Return the (x, y) coordinate for the center point of the cell that contains the specified text.  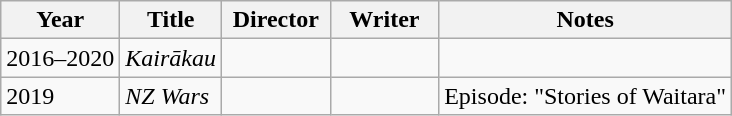
Episode: "Stories of Waitara" (586, 96)
2019 (60, 96)
Director (276, 20)
Notes (586, 20)
Writer (384, 20)
NZ Wars (171, 96)
Title (171, 20)
Year (60, 20)
Kairākau (171, 58)
2016–2020 (60, 58)
